Return the [x, y] coordinate for the center point of the cell that contains the specified text.  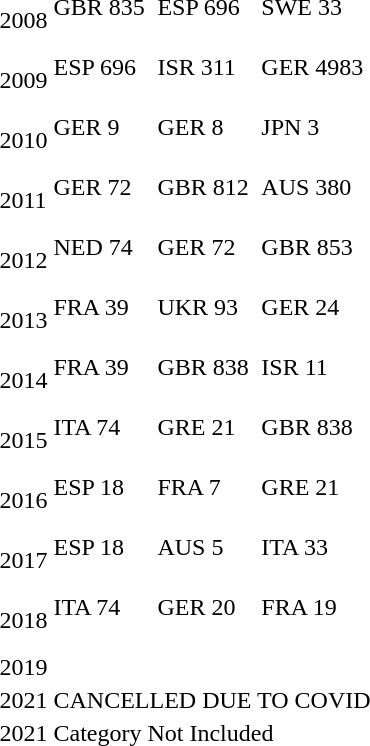
AUS 5 [206, 560]
NED 74 [102, 260]
GRE 21 [206, 440]
ISR 311 [206, 80]
GER 8 [206, 140]
ESP 696 [102, 80]
UKR 93 [206, 320]
FRA 7 [206, 500]
GER 20 [206, 620]
GBR 812 [206, 200]
GER 9 [102, 140]
GBR 838 [206, 380]
